Identify which cell holds the provided text, then report its [x, y] central coordinate. 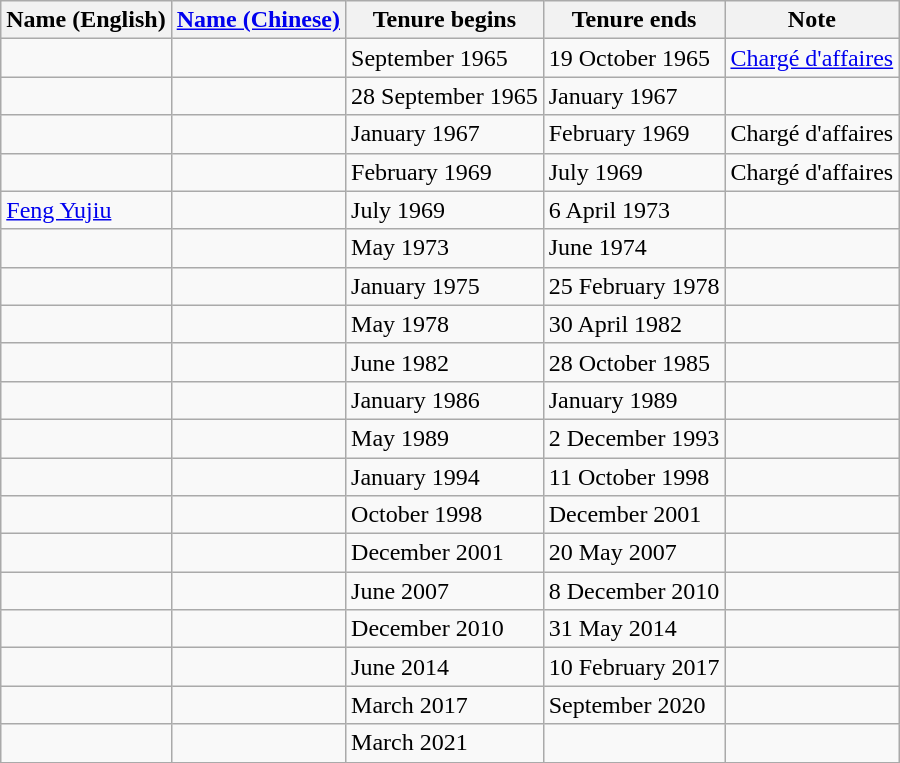
28 September 1965 [445, 96]
Note [812, 20]
10 February 2017 [634, 667]
6 April 1973 [634, 210]
Feng Yujiu [86, 210]
May 1973 [445, 248]
May 1978 [445, 324]
June 2014 [445, 667]
January 1994 [445, 477]
October 1998 [445, 515]
June 1982 [445, 362]
30 April 1982 [634, 324]
Name (English) [86, 20]
September 2020 [634, 705]
March 2017 [445, 705]
January 1975 [445, 286]
Tenure ends [634, 20]
May 1989 [445, 438]
Name (Chinese) [258, 20]
June 1974 [634, 248]
September 1965 [445, 58]
March 2021 [445, 743]
28 October 1985 [634, 362]
June 2007 [445, 591]
19 October 1965 [634, 58]
January 1989 [634, 400]
31 May 2014 [634, 629]
Tenure begins [445, 20]
January 1986 [445, 400]
December 2010 [445, 629]
25 February 1978 [634, 286]
11 October 1998 [634, 477]
20 May 2007 [634, 553]
8 December 2010 [634, 591]
2 December 1993 [634, 438]
